Detect which cell encompasses the target text, then output its (x, y) center coordinate. 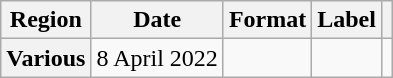
Label (347, 20)
Date (157, 20)
Region (46, 20)
8 April 2022 (157, 58)
Various (46, 58)
Format (267, 20)
